Capture the cell that displays the provided text and extract its [X, Y] central coordinate. 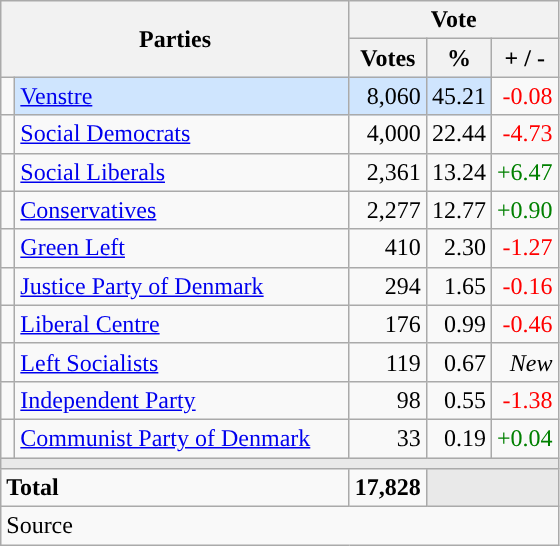
176 [388, 324]
Communist Party of Denmark [182, 438]
98 [388, 400]
Vote [454, 20]
2,361 [388, 172]
33 [388, 438]
Votes [388, 58]
-0.08 [524, 96]
Total [176, 488]
294 [388, 286]
410 [388, 248]
8,060 [388, 96]
+0.90 [524, 210]
+0.04 [524, 438]
0.19 [458, 438]
2,277 [388, 210]
12.77 [458, 210]
-4.73 [524, 134]
Conservatives [182, 210]
0.55 [458, 400]
13.24 [458, 172]
Independent Party [182, 400]
17,828 [388, 488]
Source [280, 526]
Social Democrats [182, 134]
New [524, 362]
Left Socialists [182, 362]
119 [388, 362]
1.65 [458, 286]
22.44 [458, 134]
Venstre [182, 96]
Green Left [182, 248]
4,000 [388, 134]
Liberal Centre [182, 324]
-0.46 [524, 324]
+ / - [524, 58]
-0.16 [524, 286]
-1.38 [524, 400]
+6.47 [524, 172]
0.67 [458, 362]
Parties [176, 39]
% [458, 58]
45.21 [458, 96]
Justice Party of Denmark [182, 286]
Social Liberals [182, 172]
-1.27 [524, 248]
0.99 [458, 324]
2.30 [458, 248]
